Capture the cell that displays the provided text and extract its (X, Y) central coordinate. 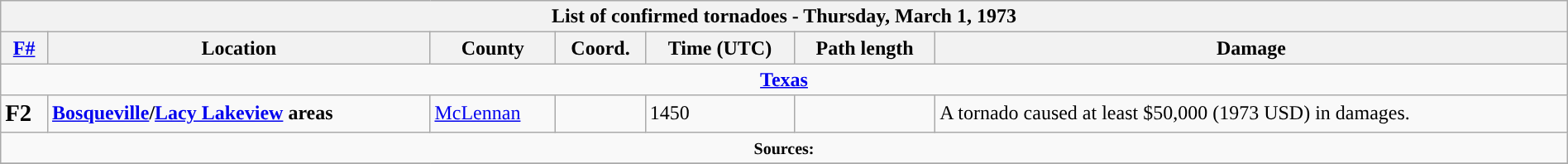
Bosqueville/Lacy Lakeview areas (239, 113)
F# (25, 48)
List of confirmed tornadoes - Thursday, March 1, 1973 (784, 17)
Location (239, 48)
Sources: (784, 147)
McLennan (493, 113)
Time (UTC) (719, 48)
County (493, 48)
Path length (864, 48)
Damage (1252, 48)
F2 (25, 113)
1450 (719, 113)
Texas (784, 80)
Coord. (600, 48)
A tornado caused at least $50,000 (1973 USD) in damages. (1252, 113)
